Extract the (X, Y) coordinate from the center of the cell holding the provided text.  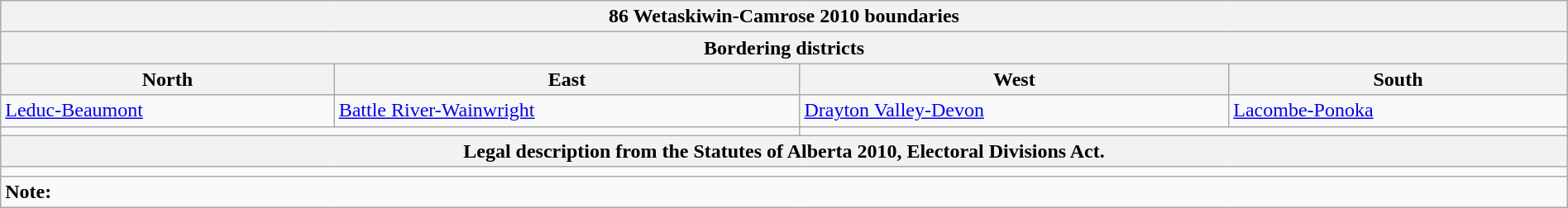
Lacombe-Ponoka (1398, 111)
North (167, 79)
Leduc-Beaumont (167, 111)
South (1398, 79)
Legal description from the Statutes of Alberta 2010, Electoral Divisions Act. (784, 151)
86 Wetaskiwin-Camrose 2010 boundaries (784, 17)
Note: (784, 191)
West (1014, 79)
East (567, 79)
Battle River-Wainwright (567, 111)
Drayton Valley-Devon (1014, 111)
Bordering districts (784, 48)
